Identify which cell holds the provided text, then report its [x, y] central coordinate. 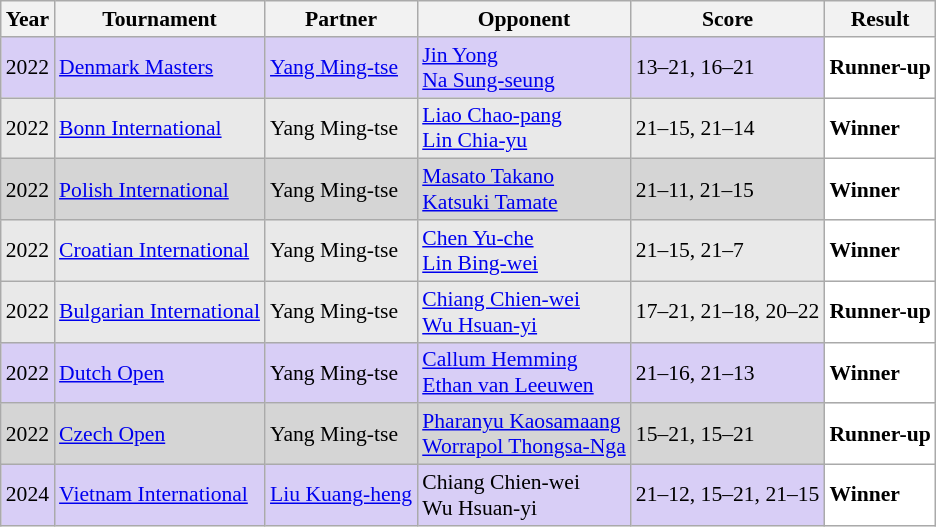
Liu Kuang-heng [341, 496]
13–21, 16–21 [728, 68]
Polish International [160, 190]
21–11, 21–15 [728, 190]
Score [728, 19]
Liao Chao-pang Lin Chia-yu [524, 128]
Bonn International [160, 128]
Partner [341, 19]
Croatian International [160, 250]
Year [28, 19]
17–21, 21–18, 20–22 [728, 312]
21–15, 21–14 [728, 128]
Tournament [160, 19]
21–16, 21–13 [728, 372]
21–15, 21–7 [728, 250]
Result [880, 19]
Callum Hemming Ethan van Leeuwen [524, 372]
21–12, 15–21, 21–15 [728, 496]
15–21, 15–21 [728, 434]
Bulgarian International [160, 312]
Chen Yu-che Lin Bing-wei [524, 250]
Vietnam International [160, 496]
Jin Yong Na Sung-seung [524, 68]
Pharanyu Kaosamaang Worrapol Thongsa-Nga [524, 434]
Denmark Masters [160, 68]
Opponent [524, 19]
Czech Open [160, 434]
2024 [28, 496]
Masato Takano Katsuki Tamate [524, 190]
Dutch Open [160, 372]
